Capture the cell that displays the provided text and extract its (X, Y) central coordinate. 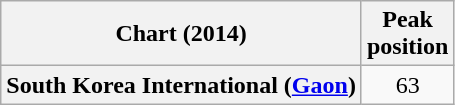
63 (407, 85)
Chart (2014) (182, 34)
Peakposition (407, 34)
South Korea International (Gaon) (182, 85)
